Scan for the cell matching the given text and deliver its (X, Y) coordinate at center. 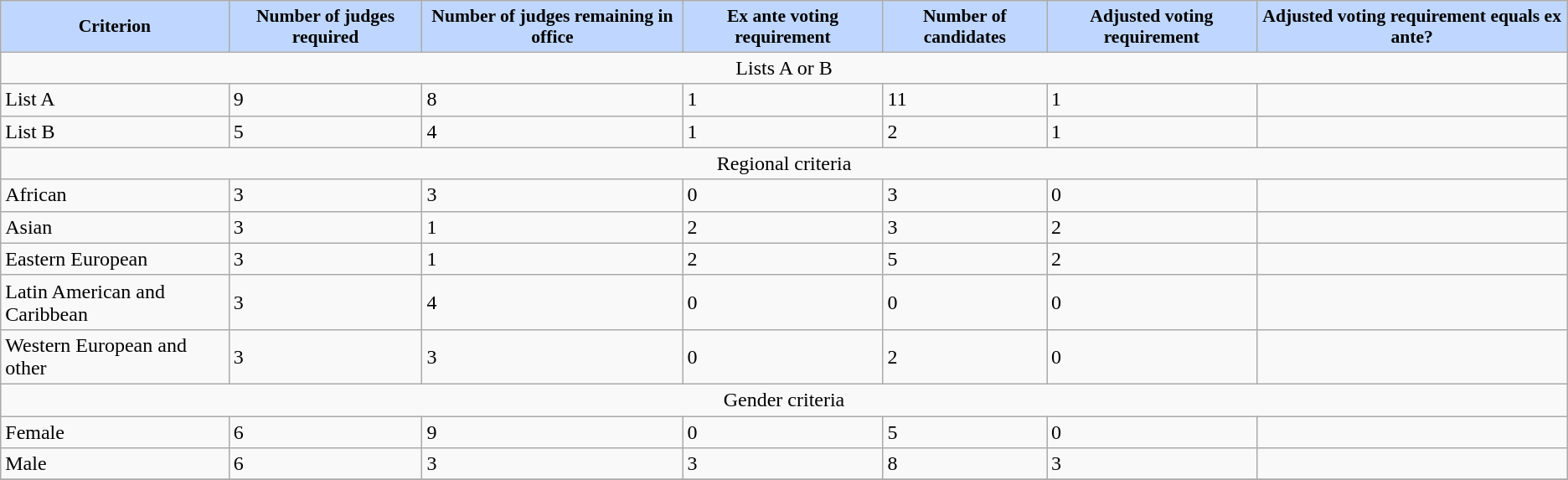
Male (115, 464)
Adjusted voting requirement equals ex ante? (1412, 27)
Number of judges remaining in office (553, 27)
List A (115, 100)
Adjusted voting requirement (1153, 27)
African (115, 195)
Lists A or B (784, 68)
Number of judges required (325, 27)
Latin American and Caribbean (115, 302)
Regional criteria (784, 163)
Number of candidates (965, 27)
Western European and other (115, 357)
Asian (115, 227)
Criterion (115, 27)
Female (115, 431)
Ex ante voting requirement (782, 27)
List B (115, 132)
Gender criteria (784, 400)
Eastern European (115, 259)
11 (965, 100)
